Capture the cell that displays the provided text and extract its [X, Y] central coordinate. 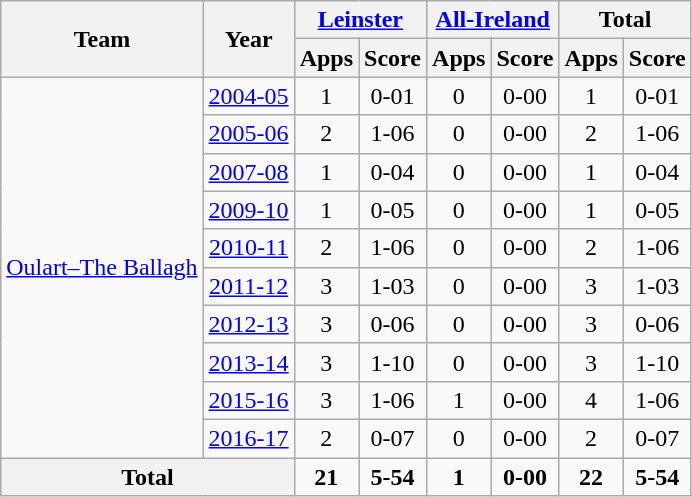
22 [591, 477]
2011-12 [248, 286]
2009-10 [248, 210]
4 [591, 400]
2010-11 [248, 248]
2013-14 [248, 362]
Oulart–The Ballagh [102, 268]
2007-08 [248, 172]
2016-17 [248, 438]
2005-06 [248, 134]
Year [248, 39]
2004-05 [248, 96]
Leinster [360, 20]
Team [102, 39]
2012-13 [248, 324]
21 [326, 477]
All-Ireland [493, 20]
2015-16 [248, 400]
